Find where the given text appears and provide that cell's center as [x, y] coordinate. 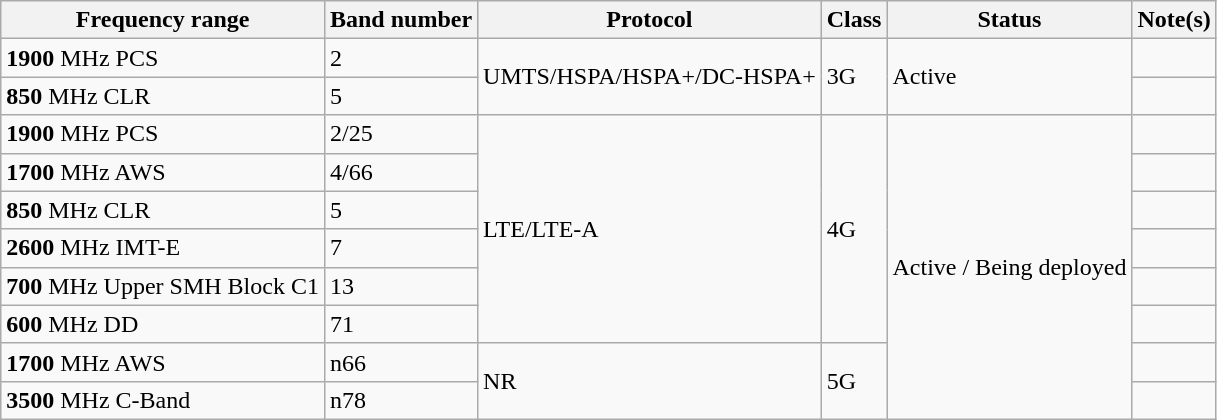
4G [854, 229]
13 [400, 286]
2/25 [400, 134]
3G [854, 77]
n78 [400, 400]
600 MHz DD [163, 324]
Band number [400, 20]
Protocol [650, 20]
5G [854, 381]
Active [1010, 77]
2 [400, 58]
7 [400, 248]
NR [650, 381]
Frequency range [163, 20]
4/66 [400, 172]
Note(s) [1174, 20]
n66 [400, 362]
Status [1010, 20]
71 [400, 324]
Class [854, 20]
Active / Being deployed [1010, 267]
700 MHz Upper SMH Block C1 [163, 286]
LTE/LTE-A [650, 229]
3500 MHz C-Band [163, 400]
UMTS/HSPA/HSPA+/DC-HSPA+ [650, 77]
2600 MHz IMT-E [163, 248]
